For the text-containing cell, return its midpoint in (x, y) coordinate format. 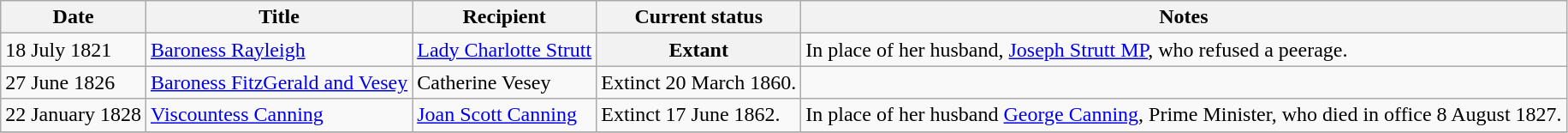
Baroness Rayleigh (279, 50)
Extant (698, 50)
Notes (1184, 17)
Recipient (505, 17)
Current status (698, 17)
Extinct 20 March 1860. (698, 82)
18 July 1821 (74, 50)
In place of her husband, Joseph Strutt MP, who refused a peerage. (1184, 50)
27 June 1826 (74, 82)
Lady Charlotte Strutt (505, 50)
Title (279, 17)
In place of her husband George Canning, Prime Minister, who died in office 8 August 1827. (1184, 115)
Joan Scott Canning (505, 115)
Viscountess Canning (279, 115)
Catherine Vesey (505, 82)
Extinct 17 June 1862. (698, 115)
Date (74, 17)
Baroness FitzGerald and Vesey (279, 82)
22 January 1828 (74, 115)
